Output the [x, y] coordinate of the center of the cell containing the given text.  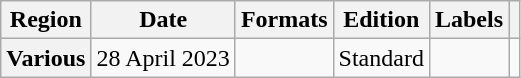
Labels [468, 20]
Edition [381, 20]
28 April 2023 [163, 58]
Various [46, 58]
Formats [284, 20]
Region [46, 20]
Standard [381, 58]
Date [163, 20]
